Determine the (X, Y) coordinate at the center of the cell enclosing the given text.  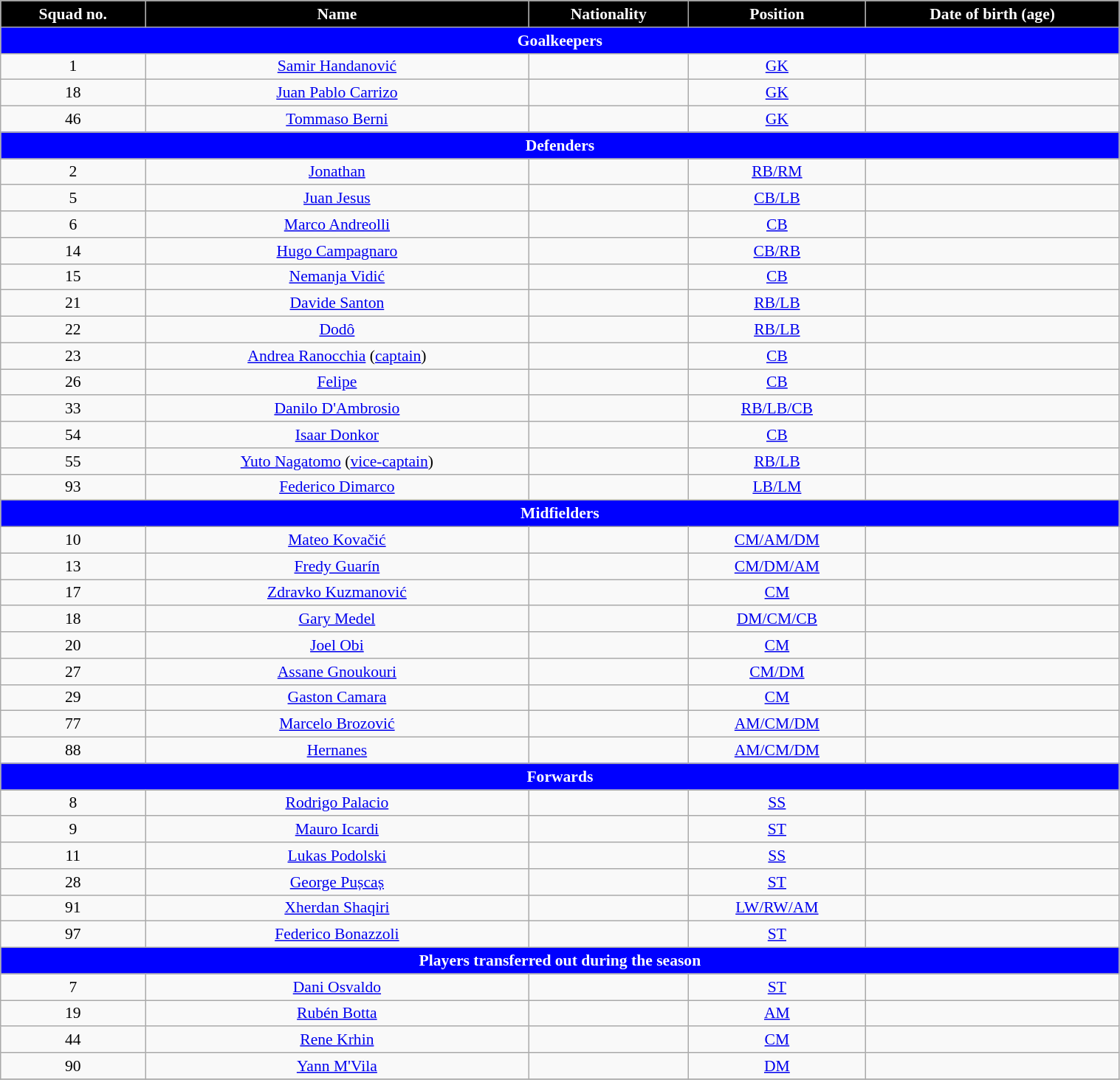
13 (73, 566)
6 (73, 224)
Dodô (337, 330)
DM/CM/CB (777, 619)
14 (73, 251)
Midfielders (560, 514)
CB/RB (777, 251)
22 (73, 330)
15 (73, 277)
Squad no. (73, 14)
9 (73, 830)
George Pușcaș (337, 882)
Davide Santon (337, 303)
Juan Pablo Carrizo (337, 93)
Hugo Campagnaro (337, 251)
21 (73, 303)
Tommaso Berni (337, 120)
Rodrigo Palacio (337, 803)
17 (73, 593)
Name (337, 14)
29 (73, 698)
Gary Medel (337, 619)
LW/RW/AM (777, 908)
Gaston Camara (337, 698)
Lukas Podolski (337, 856)
Nemanja Vidić (337, 277)
Federico Bonazzoli (337, 935)
Goalkeepers (560, 41)
Hernanes (337, 751)
2 (73, 172)
11 (73, 856)
Federico Dimarco (337, 487)
CB/LB (777, 199)
Mauro Icardi (337, 830)
Fredy Guarín (337, 566)
Felipe (337, 382)
Date of birth (age) (992, 14)
23 (73, 356)
55 (73, 461)
Forwards (560, 777)
RB/LB/CB (777, 409)
Defenders (560, 145)
Zdravko Kuzmanović (337, 593)
91 (73, 908)
Isaar Donkor (337, 435)
Yann M'Vila (337, 1066)
Joel Obi (337, 645)
Rubén Botta (337, 1014)
88 (73, 751)
CM/DM/AM (777, 566)
20 (73, 645)
CM/DM (777, 672)
7 (73, 987)
46 (73, 120)
Marco Andreolli (337, 224)
97 (73, 935)
Samir Handanović (337, 66)
90 (73, 1066)
Mateo Kovačić (337, 540)
Players transferred out during the season (560, 961)
77 (73, 724)
Position (777, 14)
Yuto Nagatomo (vice-captain) (337, 461)
Nationality (608, 14)
LB/LM (777, 487)
19 (73, 1014)
44 (73, 1040)
26 (73, 382)
27 (73, 672)
CM/AM/DM (777, 540)
Danilo D'Ambrosio (337, 409)
DM (777, 1066)
Dani Osvaldo (337, 987)
33 (73, 409)
Marcelo Brozović (337, 724)
Xherdan Shaqiri (337, 908)
5 (73, 199)
1 (73, 66)
Jonathan (337, 172)
Assane Gnoukouri (337, 672)
Juan Jesus (337, 199)
Rene Krhin (337, 1040)
AM (777, 1014)
28 (73, 882)
RB/RM (777, 172)
10 (73, 540)
8 (73, 803)
93 (73, 487)
Andrea Ranocchia (captain) (337, 356)
54 (73, 435)
